Find where the given text appears and provide that cell's center as [X, Y] coordinate. 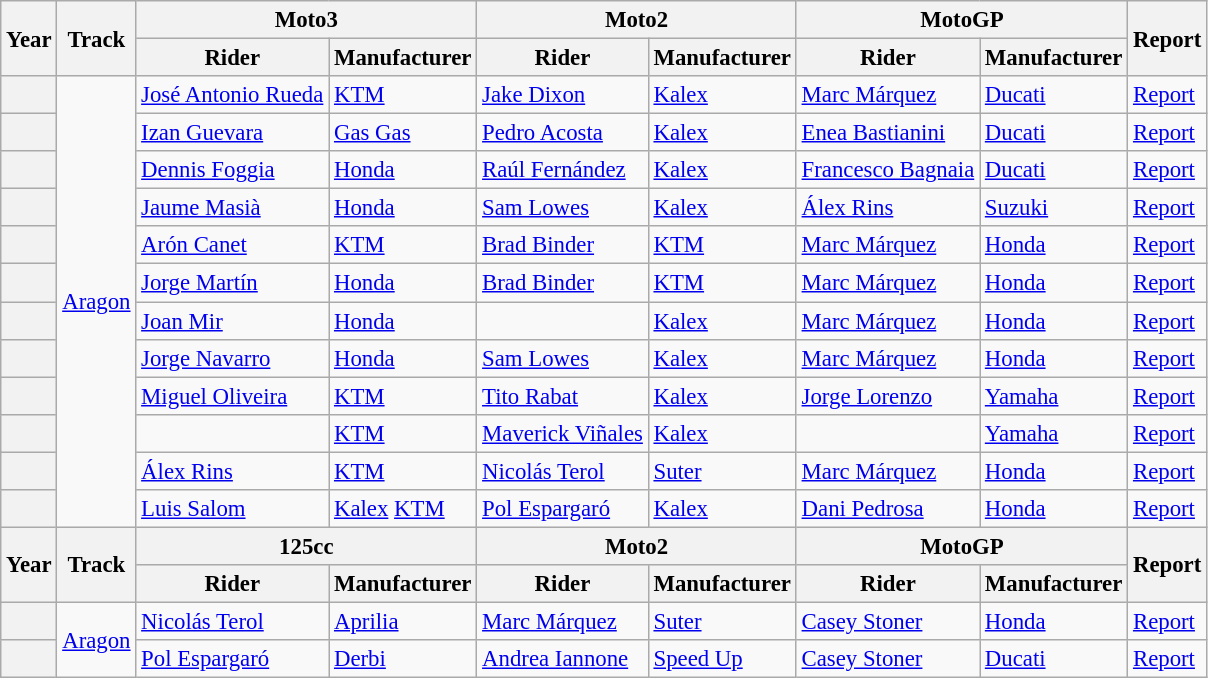
Jorge Lorenzo [888, 396]
Pedro Acosta [562, 133]
Derbi [403, 659]
Izan Guevara [232, 133]
Suzuki [1054, 208]
Kalex KTM [403, 509]
Joan Mir [232, 321]
Aprilia [403, 621]
Gas Gas [403, 133]
Enea Bastianini [888, 133]
José Antonio Rueda [232, 95]
Moto3 [306, 20]
Dennis Foggia [232, 170]
Miguel Oliveira [232, 396]
Jaume Masià [232, 208]
Jorge Martín [232, 283]
Jake Dixon [562, 95]
Raúl Fernández [562, 170]
125cc [306, 546]
Arón Canet [232, 245]
Francesco Bagnaia [888, 170]
Maverick Viñales [562, 433]
Speed Up [722, 659]
Luis Salom [232, 509]
Dani Pedrosa [888, 509]
Andrea Iannone [562, 659]
Tito Rabat [562, 396]
Jorge Navarro [232, 358]
